Detect which cell encompasses the target text, then output its [X, Y] center coordinate. 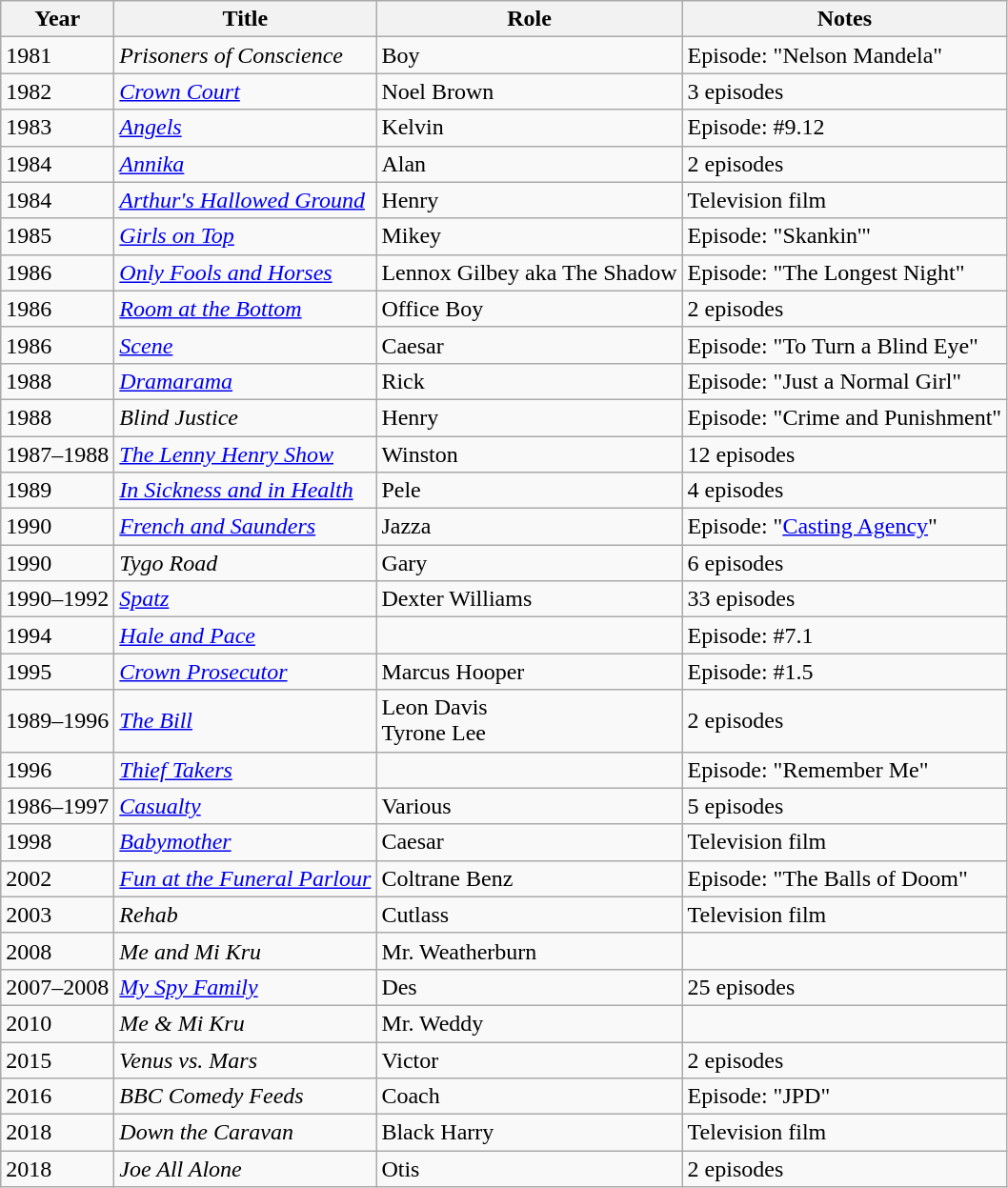
Alan [530, 164]
Episode: "Nelson Mandela" [844, 55]
Arthur's Hallowed Ground [246, 200]
Cutlass [530, 915]
1987–1988 [57, 454]
Rehab [246, 915]
Episode: #9.12 [844, 128]
Prisoners of Conscience [246, 55]
25 episodes [844, 987]
Role [530, 19]
Coltrane Benz [530, 878]
Fun at the Funeral Parlour [246, 878]
Episode: "Just a Normal Girl" [844, 381]
Dexter Williams [530, 599]
Episode: "The Balls of Doom" [844, 878]
6 episodes [844, 563]
My Spy Family [246, 987]
Episode: "Crime and Punishment" [844, 417]
Victor [530, 1060]
Coach [530, 1097]
In Sickness and in Health [246, 491]
Blind Justice [246, 417]
2016 [57, 1097]
Rick [530, 381]
Des [530, 987]
The Bill [246, 720]
2007–2008 [57, 987]
4 episodes [844, 491]
Pele [530, 491]
Otis [530, 1169]
Down the Caravan [246, 1133]
Episode: #7.1 [844, 635]
Episode: "Casting Agency" [844, 527]
Joe All Alone [246, 1169]
Winston [530, 454]
The Lenny Henry Show [246, 454]
Black Harry [530, 1133]
Kelvin [530, 128]
2003 [57, 915]
Year [57, 19]
Girls on Top [246, 236]
Room at the Bottom [246, 309]
Babymother [246, 842]
Gary [530, 563]
Mr. Weatherburn [530, 951]
Marcus Hooper [530, 672]
Episode: "Remember Me" [844, 770]
1986–1997 [57, 806]
Mikey [530, 236]
1995 [57, 672]
Venus vs. Mars [246, 1060]
Boy [530, 55]
1981 [57, 55]
Episode: "The Longest Night" [844, 272]
2008 [57, 951]
Office Boy [530, 309]
Dramarama [246, 381]
33 episodes [844, 599]
5 episodes [844, 806]
Me and Mi Kru [246, 951]
Crown Prosecutor [246, 672]
Various [530, 806]
Angels [246, 128]
Only Fools and Horses [246, 272]
2015 [57, 1060]
1982 [57, 91]
Me & Mi Kru [246, 1023]
Spatz [246, 599]
3 episodes [844, 91]
Tygo Road [246, 563]
1996 [57, 770]
Crown Court [246, 91]
Episode: "To Turn a Blind Eye" [844, 345]
1994 [57, 635]
Noel Brown [530, 91]
1985 [57, 236]
1989 [57, 491]
Scene [246, 345]
BBC Comedy Feeds [246, 1097]
2010 [57, 1023]
Lennox Gilbey aka The Shadow [530, 272]
12 episodes [844, 454]
Hale and Pace [246, 635]
1983 [57, 128]
Leon DavisTyrone Lee [530, 720]
Title [246, 19]
1990–1992 [57, 599]
Thief Takers [246, 770]
Episode: "Skankin'" [844, 236]
Casualty [246, 806]
Jazza [530, 527]
Mr. Weddy [530, 1023]
1998 [57, 842]
2002 [57, 878]
Notes [844, 19]
French and Saunders [246, 527]
Episode: #1.5 [844, 672]
1989–1996 [57, 720]
Episode: "JPD" [844, 1097]
Annika [246, 164]
